Determine the [X, Y] coordinate at the center of the cell enclosing the given text.  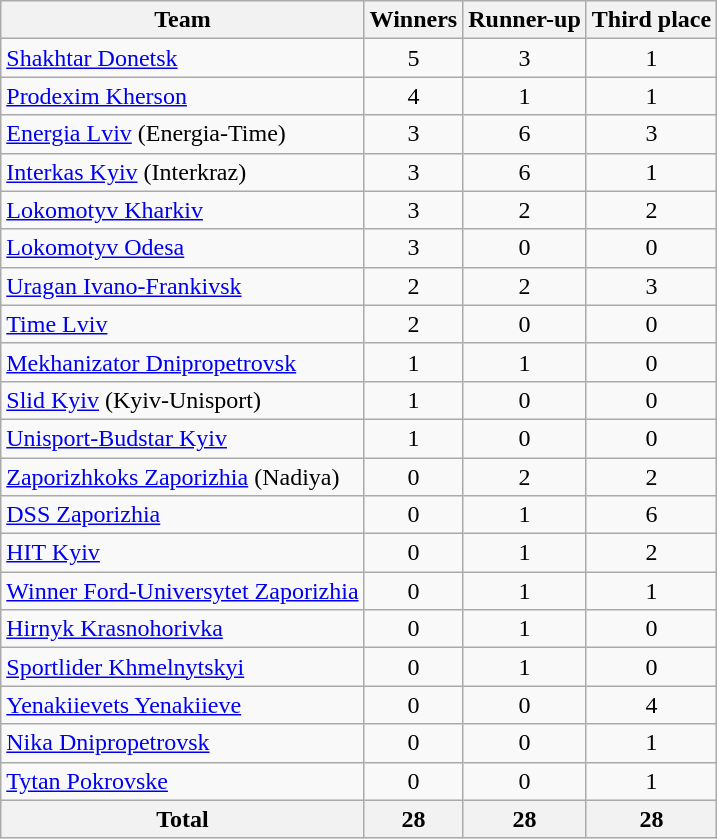
Interkas Kyiv (Interkraz) [182, 172]
Lokomotyv Kharkiv [182, 210]
Energia Lviv (Energia-Time) [182, 134]
Tytan Pokrovske [182, 781]
Third place [651, 20]
Total [182, 819]
Hirnyk Krasnohorivka [182, 629]
Prodexim Kherson [182, 96]
Shakhtar Donetsk [182, 58]
Time Lviv [182, 324]
5 [414, 58]
Winners [414, 20]
Unisport-Budstar Kyiv [182, 438]
Team [182, 20]
HIT Kyiv [182, 553]
Slid Kyiv (Kyiv-Unisport) [182, 400]
Runner-up [525, 20]
Nika Dnipropetrovsk [182, 743]
Winner Ford-Universytet Zaporizhia [182, 591]
Zaporizhkoks Zaporizhia (Nadiya) [182, 477]
Mekhanizator Dnipropetrovsk [182, 362]
Yenakiievets Yenakiieve [182, 705]
Uragan Ivano-Frankivsk [182, 286]
DSS Zaporizhia [182, 515]
Lokomotyv Odesa [182, 248]
Sportlider Khmelnytskyi [182, 667]
